Return (x, y) of the center of cell containing provided text 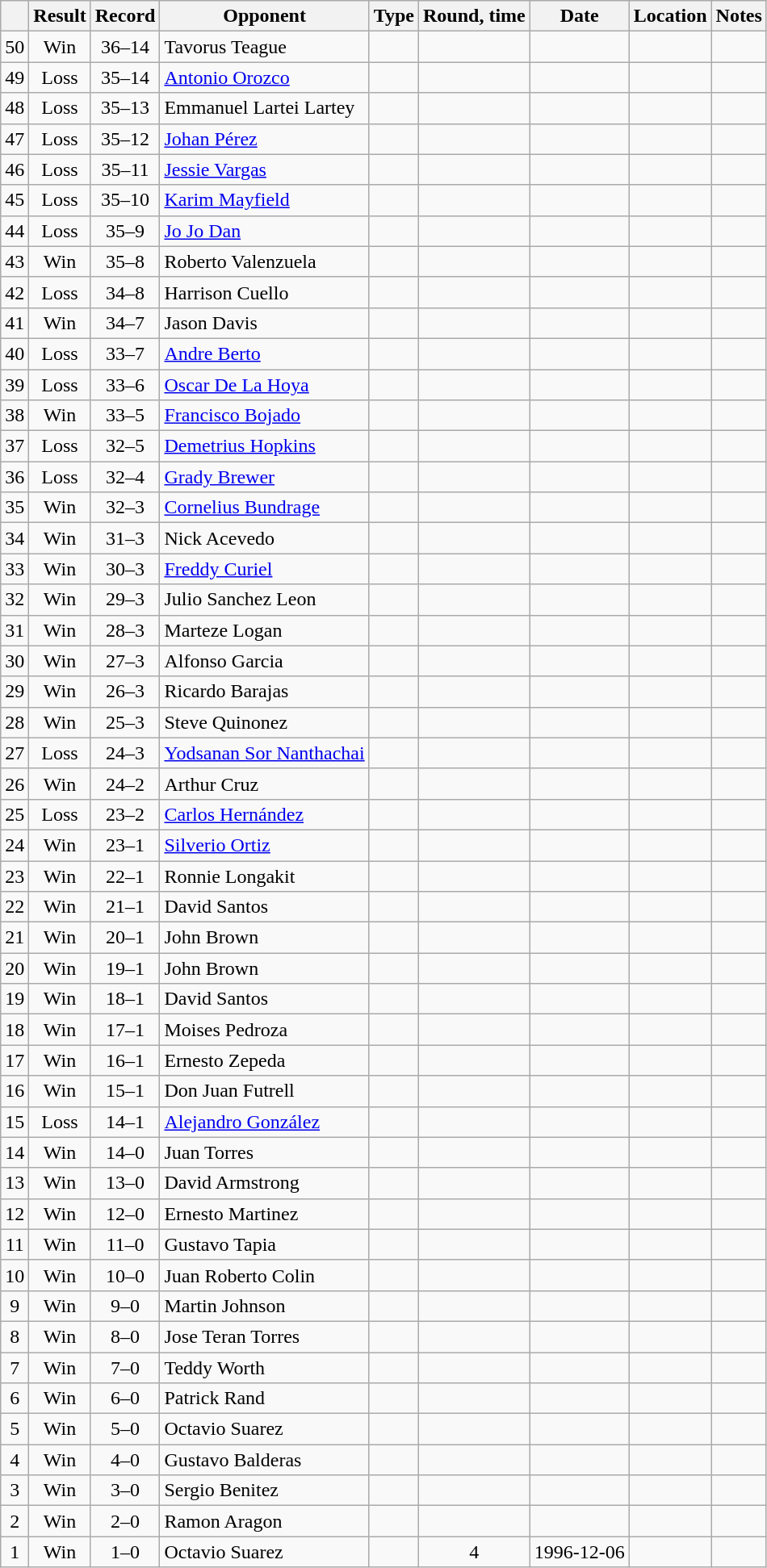
33–6 (125, 385)
28–3 (125, 630)
Round, time (474, 16)
Notes (739, 16)
23–1 (125, 845)
42 (15, 292)
Record (125, 16)
Ronnie Longakit (265, 876)
21 (15, 938)
35–14 (125, 77)
36 (15, 477)
29–3 (125, 600)
4–0 (125, 1460)
6–0 (125, 1399)
Harrison Cuello (265, 292)
40 (15, 353)
23–2 (125, 814)
Ernesto Martinez (265, 1214)
34–8 (125, 292)
16 (15, 1091)
Jo Jo Dan (265, 231)
14 (15, 1152)
Juan Roberto Colin (265, 1275)
Francisco Bojado (265, 416)
9–0 (125, 1306)
12–0 (125, 1214)
30 (15, 661)
24 (15, 845)
Teddy Worth (265, 1368)
49 (15, 77)
46 (15, 169)
8 (15, 1336)
12 (15, 1214)
37 (15, 446)
Jose Teran Torres (265, 1336)
Cornelius Bundrage (265, 508)
47 (15, 139)
32–5 (125, 446)
33–7 (125, 353)
Type (394, 16)
22 (15, 907)
48 (15, 108)
26 (15, 784)
Patrick Rand (265, 1399)
35–11 (125, 169)
31 (15, 630)
9 (15, 1306)
28 (15, 722)
Johan Pérez (265, 139)
18 (15, 1030)
Carlos Hernández (265, 814)
11–0 (125, 1244)
Nick Acevedo (265, 538)
Opponent (265, 16)
21–1 (125, 907)
50 (15, 47)
Silverio Ortiz (265, 845)
Arthur Cruz (265, 784)
Result (60, 16)
2–0 (125, 1521)
24–2 (125, 784)
Ramon Aragon (265, 1521)
Freddy Curiel (265, 569)
32 (15, 600)
30–3 (125, 569)
34–7 (125, 323)
10 (15, 1275)
17 (15, 1060)
43 (15, 261)
23 (15, 876)
44 (15, 231)
13 (15, 1183)
1–0 (125, 1552)
5–0 (125, 1429)
Don Juan Futrell (265, 1091)
22–1 (125, 876)
Tavorus Teague (265, 47)
14–1 (125, 1122)
Andre Berto (265, 353)
Jessie Vargas (265, 169)
Karim Mayfield (265, 200)
Grady Brewer (265, 477)
26–3 (125, 692)
Jason Davis (265, 323)
5 (15, 1429)
Date (580, 16)
33 (15, 569)
35–10 (125, 200)
Yodsanan Sor Nanthachai (265, 753)
Location (670, 16)
3 (15, 1491)
1996-12-06 (580, 1552)
Alfonso Garcia (265, 661)
Julio Sanchez Leon (265, 600)
32–4 (125, 477)
Juan Torres (265, 1152)
19 (15, 999)
25 (15, 814)
33–5 (125, 416)
Ricardo Barajas (265, 692)
32–3 (125, 508)
31–3 (125, 538)
Alejandro González (265, 1122)
Gustavo Tapia (265, 1244)
35–13 (125, 108)
41 (15, 323)
35 (15, 508)
27 (15, 753)
38 (15, 416)
11 (15, 1244)
18–1 (125, 999)
Marteze Logan (265, 630)
2 (15, 1521)
Martin Johnson (265, 1306)
Emmanuel Lartei Lartey (265, 108)
Oscar De La Hoya (265, 385)
8–0 (125, 1336)
35–8 (125, 261)
6 (15, 1399)
45 (15, 200)
14–0 (125, 1152)
35–12 (125, 139)
Steve Quinonez (265, 722)
Moises Pedroza (265, 1030)
7 (15, 1368)
36–14 (125, 47)
Ernesto Zepeda (265, 1060)
Roberto Valenzuela (265, 261)
7–0 (125, 1368)
24–3 (125, 753)
13–0 (125, 1183)
15–1 (125, 1091)
20–1 (125, 938)
15 (15, 1122)
34 (15, 538)
David Armstrong (265, 1183)
16–1 (125, 1060)
10–0 (125, 1275)
1 (15, 1552)
39 (15, 385)
29 (15, 692)
20 (15, 968)
Demetrius Hopkins (265, 446)
Gustavo Balderas (265, 1460)
17–1 (125, 1030)
27–3 (125, 661)
Sergio Benitez (265, 1491)
19–1 (125, 968)
3–0 (125, 1491)
Antonio Orozco (265, 77)
25–3 (125, 722)
35–9 (125, 231)
